From the cell containing the given text, extract its center point as [X, Y] coordinate. 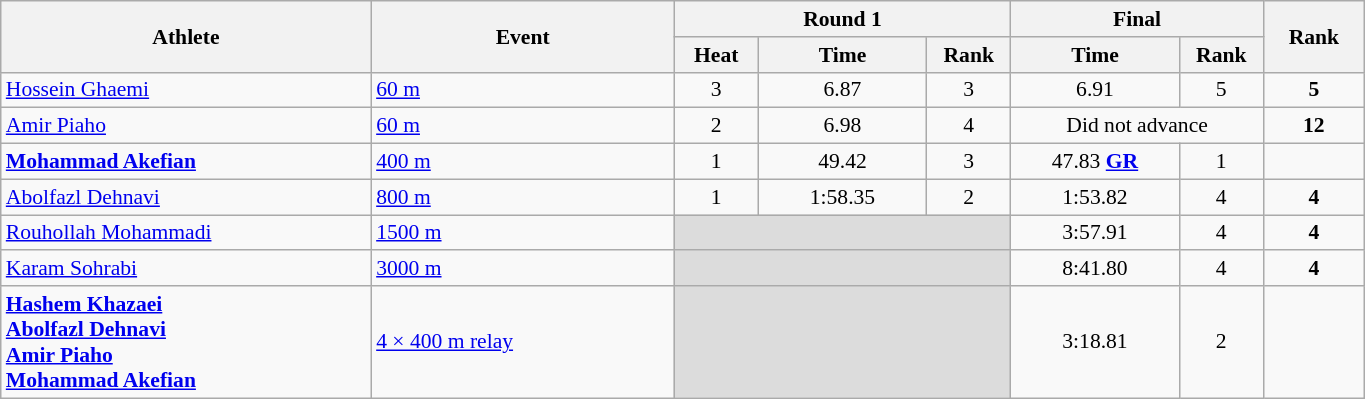
Rouhollah Mohammadi [186, 233]
6.87 [842, 90]
Hashem KhazaeiAbolfazl DehnaviAmir PiahoMohammad Akefian [186, 342]
Athlete [186, 36]
Final [1138, 19]
49.42 [842, 162]
3:57.91 [1095, 233]
47.83 GR [1095, 162]
3000 m [522, 269]
Mohammad Akefian [186, 162]
Karam Sohrabi [186, 269]
1:53.82 [1095, 197]
12 [1314, 126]
6.91 [1095, 90]
Amir Piaho [186, 126]
1:58.35 [842, 197]
Round 1 [842, 19]
400 m [522, 162]
800 m [522, 197]
3:18.81 [1095, 342]
Did not advance [1138, 126]
Heat [716, 55]
4 × 400 m relay [522, 342]
6.98 [842, 126]
Hossein Ghaemi [186, 90]
1500 m [522, 233]
8:41.80 [1095, 269]
Abolfazl Dehnavi [186, 197]
Event [522, 36]
